Identify which cell holds the provided text, then report its [X, Y] central coordinate. 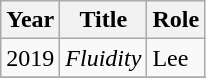
Title [104, 20]
Year [30, 20]
Role [176, 20]
2019 [30, 58]
Lee [176, 58]
Fluidity [104, 58]
